Output the [X, Y] coordinate of the center of the cell containing the given text.  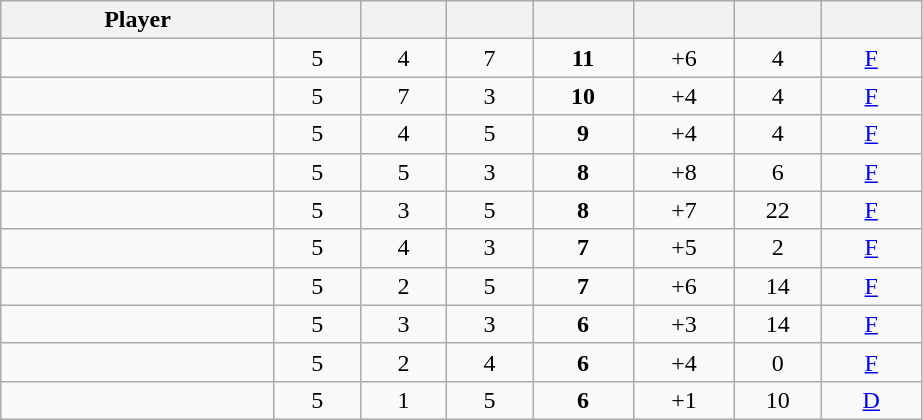
+3 [684, 324]
Player [138, 20]
0 [778, 362]
D [872, 400]
11 [582, 58]
+7 [684, 210]
1 [403, 400]
+1 [684, 400]
9 [582, 134]
+8 [684, 172]
22 [778, 210]
+5 [684, 248]
